Scan for the cell matching the given text and deliver its [x, y] coordinate at center. 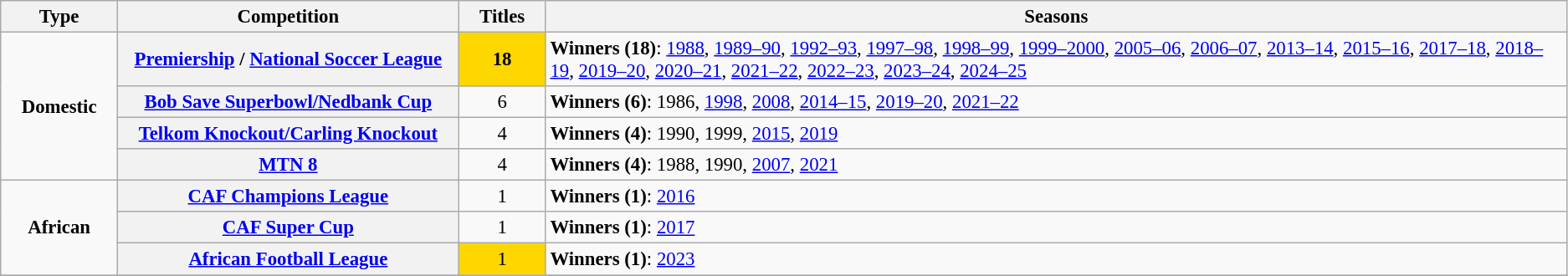
African [59, 227]
Seasons [1056, 17]
Premiership / National Soccer League [289, 60]
CAF Champions League [289, 197]
Type [59, 17]
Bob Save Superbowl/Nedbank Cup [289, 102]
Winners (1): 2017 [1056, 228]
MTN 8 [289, 165]
18 [502, 60]
Winners (1): 2016 [1056, 197]
Competition [289, 17]
Winners (4): 1988, 1990, 2007, 2021 [1056, 165]
CAF Super Cup [289, 228]
6 [502, 102]
Winners (1): 2023 [1056, 259]
African Football League [289, 259]
Winners (6): 1986, 1998, 2008, 2014–15, 2019–20, 2021–22 [1056, 102]
Winners (4): 1990, 1999, 2015, 2019 [1056, 134]
Titles [502, 17]
Telkom Knockout/Carling Knockout [289, 134]
Domestic [59, 107]
